Scan for the cell matching the given text and deliver its [x, y] coordinate at center. 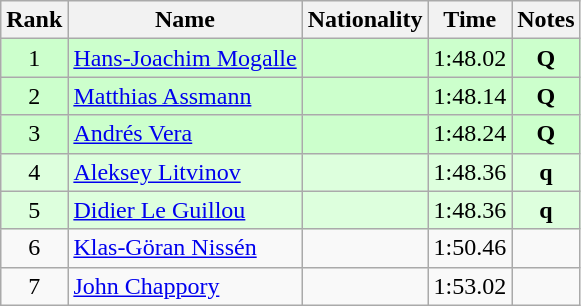
1:48.24 [470, 134]
Hans-Joachim Mogalle [185, 58]
Didier Le Guillou [185, 210]
1 [34, 58]
Rank [34, 20]
Name [185, 20]
Notes [546, 20]
1:53.02 [470, 286]
5 [34, 210]
1:48.02 [470, 58]
Aleksey Litvinov [185, 172]
4 [34, 172]
2 [34, 96]
6 [34, 248]
Time [470, 20]
Matthias Assmann [185, 96]
1:50.46 [470, 248]
7 [34, 286]
3 [34, 134]
Klas-Göran Nissén [185, 248]
John Chappory [185, 286]
Andrés Vera [185, 134]
Nationality [365, 20]
1:48.14 [470, 96]
